Detect which cell encompasses the target text, then output its (x, y) center coordinate. 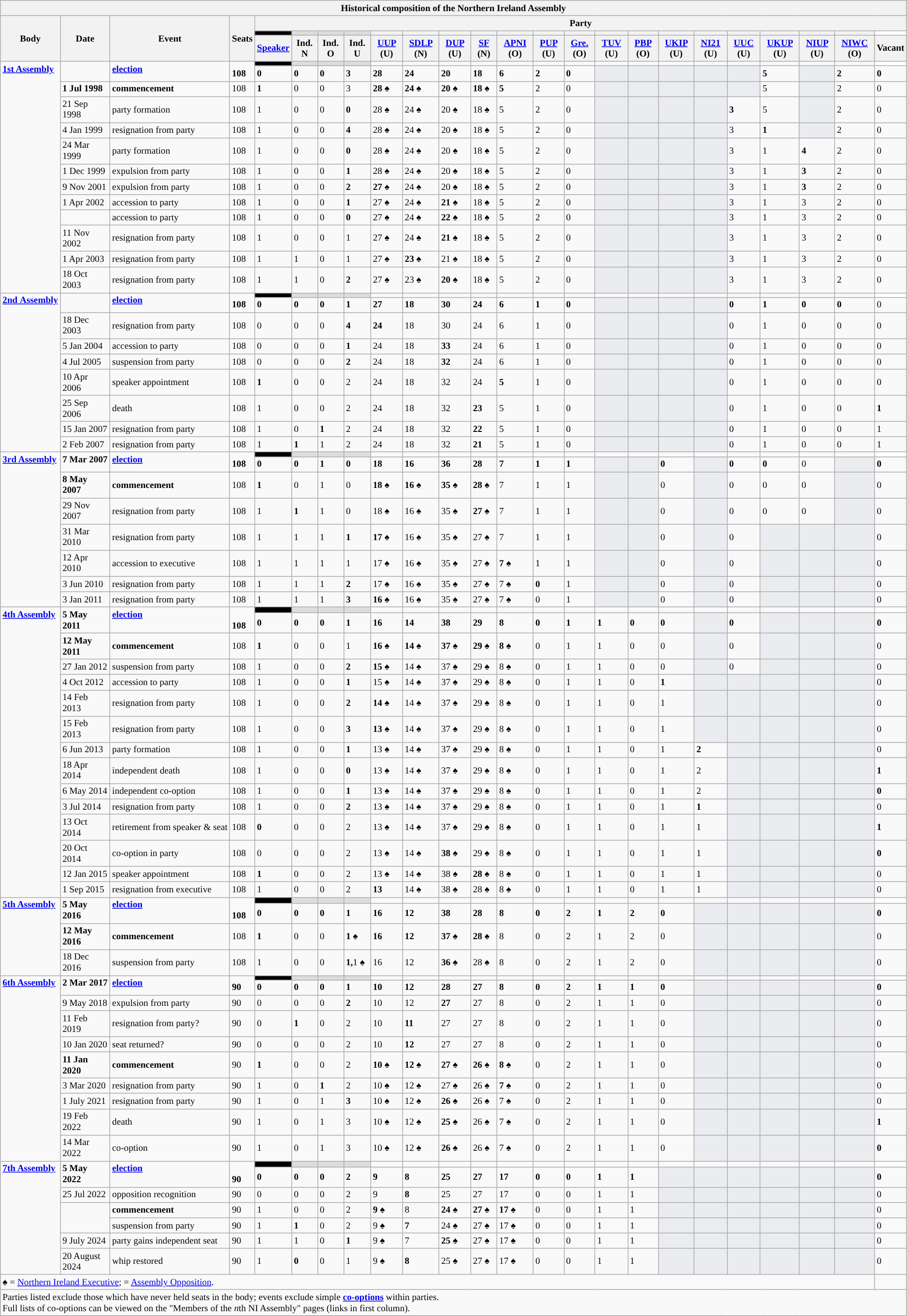
10 Apr 2006 (85, 382)
party gains independent seat (170, 1241)
10 Jan 2020 (85, 1044)
36 (455, 464)
24 Mar 1999 (85, 151)
4 Jul 2005 (85, 361)
33 (455, 346)
9 May 2018 (85, 1003)
18 Oct 2003 (85, 280)
3 Jan 2011 (85, 600)
25 Jul 2022 (85, 1195)
Date (85, 39)
3 Jul 2014 (85, 807)
5 May 2016 (85, 910)
6 May 2014 (85, 791)
Event (170, 39)
5th Assembly (30, 936)
12 May 2011 (85, 646)
2 Mar 2017 (85, 986)
12 Jan 2015 (85, 874)
8 May 2007 (85, 485)
accession to executive (170, 563)
4 Oct 2012 (85, 682)
Ind. O (331, 48)
29 (484, 623)
1 Apr 2002 (85, 202)
♠ = Northern Ireland Executive; = Assembly Opposition. (438, 1282)
13 (387, 889)
20 August 2024 (85, 1261)
2nd Assembly (30, 372)
2 Feb 2007 (85, 444)
20 (455, 73)
9 July 2024 (85, 1241)
11 (420, 1024)
SF (N) (484, 48)
5 May 2022 (85, 1174)
seat returned? (170, 1044)
Seats (242, 39)
Gre. (O) (579, 48)
Historical composition of the Northern Ireland Assembly (453, 8)
UKUP (U) (780, 48)
18 Dec 2003 (85, 326)
3rd Assembly (30, 529)
UUC (U) (743, 48)
5 May 2011 (85, 620)
15 Jan 2007 (85, 429)
Body (30, 39)
9 Nov 2001 (85, 187)
13 Oct 2014 (85, 827)
3 Mar 2020 (85, 1086)
11 Jan 2020 (85, 1065)
6th Assembly (30, 1068)
Vacant (891, 48)
TUV (U) (611, 48)
UUP (U) (387, 48)
whip restored (170, 1261)
7 Mar 2007 (85, 462)
opposition recognition (170, 1195)
29 Nov 2007 (85, 511)
36 ♠ (455, 962)
27 Jan 2012 (85, 667)
20 Oct 2014 (85, 853)
PUP (U) (548, 48)
independent co-option (170, 791)
1st Assembly (30, 177)
14 (420, 623)
Ind. N (305, 48)
NI21 (U) (711, 48)
Ind. U (357, 48)
18 Apr 2014 (85, 771)
7th Assembly (30, 1217)
co-option (170, 1148)
22 (484, 429)
23 (484, 408)
18 Dec 2016 (85, 962)
co-option in party (170, 853)
independent death (170, 771)
Party (581, 23)
11 Feb 2019 (85, 1024)
12 Apr 2010 (85, 563)
15 Feb 2013 (85, 729)
19 Feb 2022 (85, 1122)
1 July 2021 (85, 1101)
resignation from executive (170, 889)
12 May 2016 (85, 936)
31 Mar 2010 (85, 537)
UKIP (U) (676, 48)
NIUP (U) (817, 48)
4 Jan 1999 (85, 130)
retirement from speaker & seat (170, 827)
1 Jul 1998 (85, 89)
3 Jun 2010 (85, 584)
DUP (U) (455, 48)
PBP (O) (643, 48)
APNI (O) (515, 48)
1 ♠ (357, 936)
1 Dec 1999 (85, 172)
22 ♠ (455, 217)
6 Jun 2013 (85, 750)
11 Nov 2002 (85, 238)
4th Assembly (30, 752)
1 Apr 2003 (85, 259)
1 Sep 2015 (85, 889)
14 Mar 2022 (85, 1148)
14 Feb 2013 (85, 703)
NIWC (O) (854, 48)
25 Sep 2006 (85, 408)
21 Sep 1998 (85, 110)
21 (484, 444)
Speaker (273, 48)
resignation from party? (170, 1024)
SDLP (N) (420, 48)
1,1 ♠ (357, 962)
5 Jan 2004 (85, 346)
